For the text-containing cell, return its midpoint in (x, y) coordinate format. 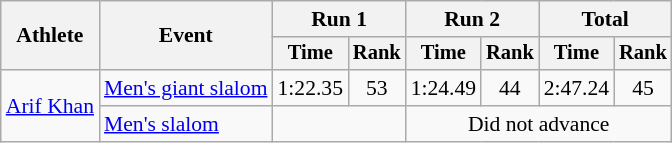
Arif Khan (50, 106)
Men's giant slalom (186, 88)
Total (606, 19)
Run 2 (472, 19)
2:47.24 (576, 88)
53 (377, 88)
Run 1 (340, 19)
Event (186, 36)
1:24.49 (444, 88)
45 (643, 88)
Did not advance (539, 124)
Men's slalom (186, 124)
1:22.35 (310, 88)
Athlete (50, 36)
44 (510, 88)
